Extract the (x, y) coordinate from the center of the cell holding the provided text.  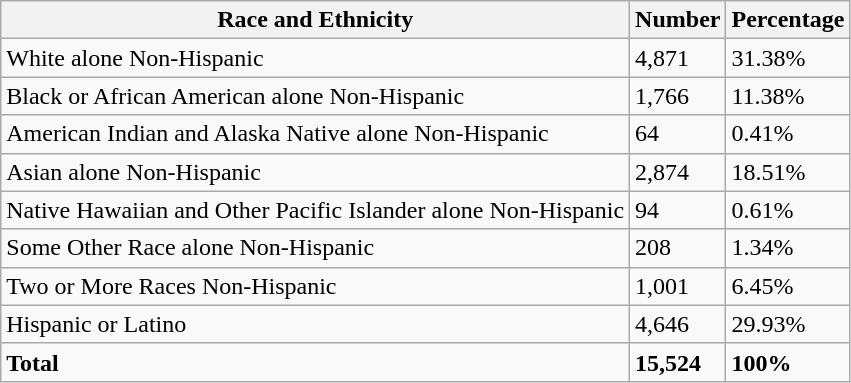
18.51% (788, 172)
American Indian and Alaska Native alone Non-Hispanic (316, 134)
Two or More Races Non-Hispanic (316, 286)
Native Hawaiian and Other Pacific Islander alone Non-Hispanic (316, 210)
4,871 (678, 58)
2,874 (678, 172)
64 (678, 134)
31.38% (788, 58)
Race and Ethnicity (316, 20)
11.38% (788, 96)
Percentage (788, 20)
Hispanic or Latino (316, 324)
Total (316, 362)
1,766 (678, 96)
Black or African American alone Non-Hispanic (316, 96)
94 (678, 210)
4,646 (678, 324)
0.41% (788, 134)
1.34% (788, 248)
Number (678, 20)
White alone Non-Hispanic (316, 58)
Some Other Race alone Non-Hispanic (316, 248)
0.61% (788, 210)
Asian alone Non-Hispanic (316, 172)
29.93% (788, 324)
100% (788, 362)
6.45% (788, 286)
1,001 (678, 286)
208 (678, 248)
15,524 (678, 362)
